Provide the (X, Y) coordinate of the cell's center where the given text is located.  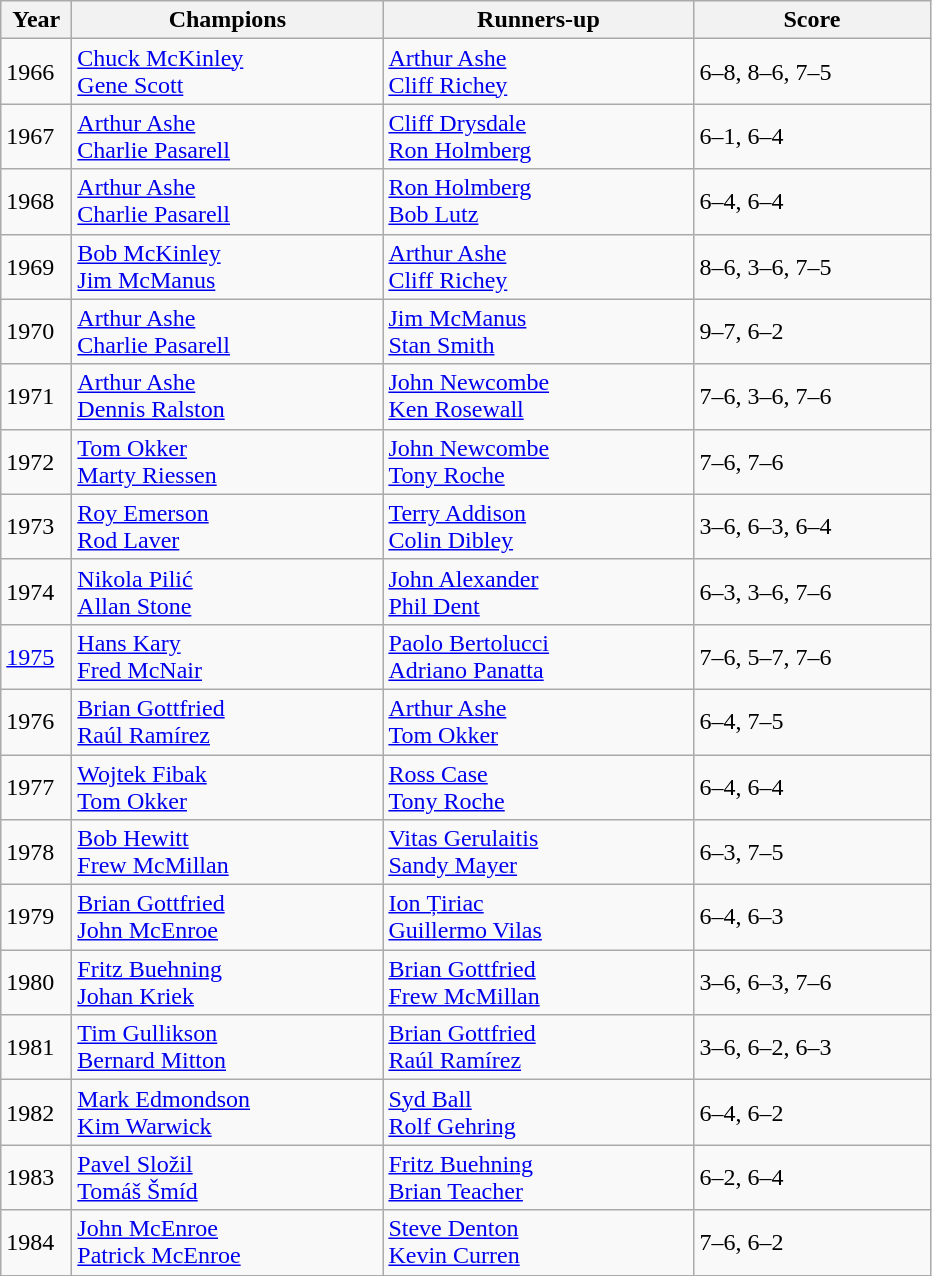
7–6, 6–2 (812, 1242)
Cliff Drysdale Ron Holmberg (538, 136)
1970 (36, 332)
7–6, 3–6, 7–6 (812, 396)
6–2, 6–4 (812, 1178)
Hans Kary Fred McNair (228, 656)
Arthur Ashe Dennis Ralston (228, 396)
Jim McManus Stan Smith (538, 332)
Tim Gullikson Bernard Mitton (228, 1048)
Champions (228, 20)
Tom Okker Marty Riessen (228, 462)
6–8, 8–6, 7–5 (812, 72)
3–6, 6–3, 6–4 (812, 526)
Nikola Pilić Allan Stone (228, 592)
1984 (36, 1242)
1966 (36, 72)
1977 (36, 786)
6–4, 6–2 (812, 1112)
Ron Holmberg Bob Lutz (538, 202)
Runners-up (538, 20)
8–6, 3–6, 7–5 (812, 266)
Score (812, 20)
Ion Țiriac Guillermo Vilas (538, 918)
1967 (36, 136)
1976 (36, 722)
Chuck McKinley Gene Scott (228, 72)
3–6, 6–3, 7–6 (812, 982)
Brian Gottfried Frew McMillan (538, 982)
6–3, 7–5 (812, 852)
Pavel Složil Tomáš Šmíd (228, 1178)
Bob Hewitt Frew McMillan (228, 852)
1979 (36, 918)
7–6, 5–7, 7–6 (812, 656)
1975 (36, 656)
1980 (36, 982)
Arthur Ashe Tom Okker (538, 722)
Roy Emerson Rod Laver (228, 526)
Wojtek Fibak Tom Okker (228, 786)
Fritz Buehning Brian Teacher (538, 1178)
Brian Gottfried John McEnroe (228, 918)
Vitas Gerulaitis Sandy Mayer (538, 852)
John McEnroe Patrick McEnroe (228, 1242)
John Newcombe Ken Rosewall (538, 396)
1973 (36, 526)
Year (36, 20)
1982 (36, 1112)
1974 (36, 592)
7–6, 7–6 (812, 462)
6–1, 6–4 (812, 136)
Steve Denton Kevin Curren (538, 1242)
1968 (36, 202)
John Alexander Phil Dent (538, 592)
John Newcombe Tony Roche (538, 462)
1981 (36, 1048)
6–4, 6–3 (812, 918)
Terry Addison Colin Dibley (538, 526)
1972 (36, 462)
1983 (36, 1178)
3–6, 6–2, 6–3 (812, 1048)
Bob McKinley Jim McManus (228, 266)
6–4, 7–5 (812, 722)
6–3, 3–6, 7–6 (812, 592)
Mark Edmondson Kim Warwick (228, 1112)
Ross Case Tony Roche (538, 786)
Paolo Bertolucci Adriano Panatta (538, 656)
9–7, 6–2 (812, 332)
Fritz Buehning Johan Kriek (228, 982)
1969 (36, 266)
1971 (36, 396)
Syd Ball Rolf Gehring (538, 1112)
1978 (36, 852)
